Find where the given text appears and provide that cell's center as [X, Y] coordinate. 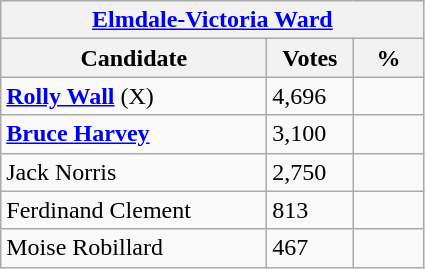
Ferdinand Clement [134, 210]
4,696 [310, 96]
2,750 [310, 172]
Candidate [134, 58]
Bruce Harvey [134, 134]
467 [310, 248]
Rolly Wall (X) [134, 96]
Elmdale-Victoria Ward [212, 20]
Moise Robillard [134, 248]
813 [310, 210]
Votes [310, 58]
3,100 [310, 134]
Jack Norris [134, 172]
% [388, 58]
